Determine the [x, y] coordinate at the center of the cell enclosing the given text.  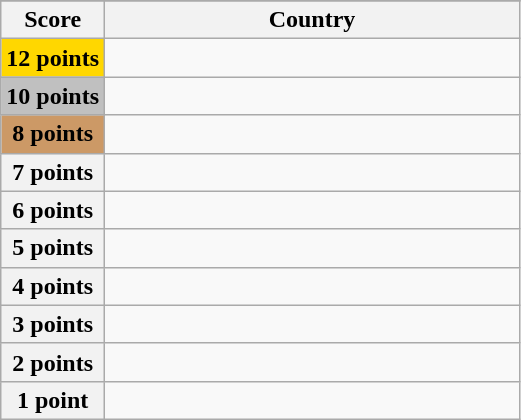
5 points [53, 248]
12 points [53, 58]
10 points [53, 96]
8 points [53, 134]
Country [312, 20]
6 points [53, 210]
1 point [53, 400]
Score [53, 20]
7 points [53, 172]
2 points [53, 362]
4 points [53, 286]
3 points [53, 324]
